Capture the cell that displays the provided text and extract its (x, y) central coordinate. 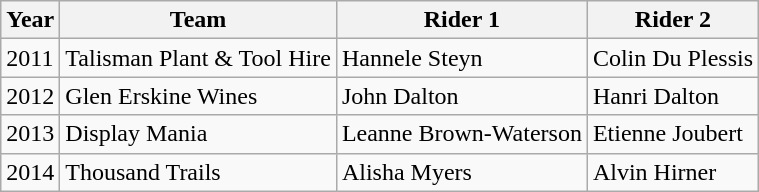
Leanne Brown-Waterson (462, 134)
John Dalton (462, 96)
Alvin Hirner (672, 172)
Thousand Trails (198, 172)
Colin Du Plessis (672, 58)
Talisman Plant & Tool Hire (198, 58)
Hanri Dalton (672, 96)
Rider 1 (462, 20)
Hannele Steyn (462, 58)
2011 (30, 58)
Year (30, 20)
Glen Erskine Wines (198, 96)
2012 (30, 96)
Alisha Myers (462, 172)
Etienne Joubert (672, 134)
Display Mania (198, 134)
Rider 2 (672, 20)
2014 (30, 172)
2013 (30, 134)
Team (198, 20)
